Find where the given text appears and provide that cell's center as [x, y] coordinate. 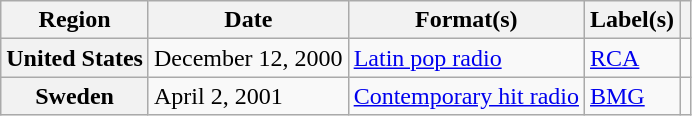
Format(s) [466, 20]
Latin pop radio [466, 58]
Date [248, 20]
December 12, 2000 [248, 58]
April 2, 2001 [248, 96]
Contemporary hit radio [466, 96]
United States [75, 58]
RCA [632, 58]
Region [75, 20]
Sweden [75, 96]
BMG [632, 96]
Label(s) [632, 20]
